Provide the (X, Y) coordinate of the cell's center where the given text is located.  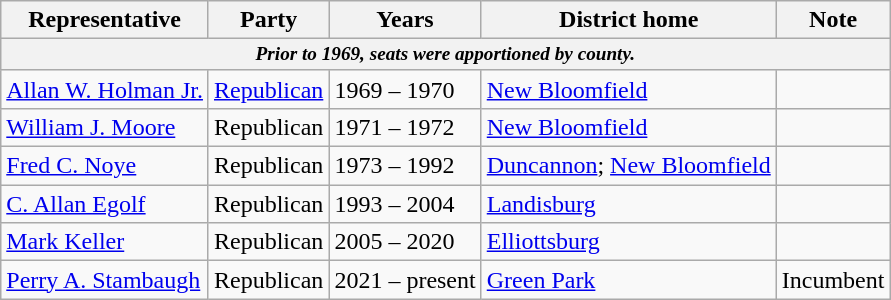
Green Park (628, 280)
Mark Keller (105, 242)
Representative (105, 20)
Incumbent (833, 280)
Duncannon; New Bloomfield (628, 166)
1969 – 1970 (405, 89)
Party (268, 20)
District home (628, 20)
Elliottsburg (628, 242)
Landisburg (628, 204)
1971 – 1972 (405, 128)
Allan W. Holman Jr. (105, 89)
2021 – present (405, 280)
Years (405, 20)
1973 – 1992 (405, 166)
Perry A. Stambaugh (105, 280)
2005 – 2020 (405, 242)
C. Allan Egolf (105, 204)
Note (833, 20)
1993 – 2004 (405, 204)
Fred C. Noye (105, 166)
Prior to 1969, seats were apportioned by county. (446, 55)
William J. Moore (105, 128)
